Detect which cell encompasses the target text, then output its [x, y] center coordinate. 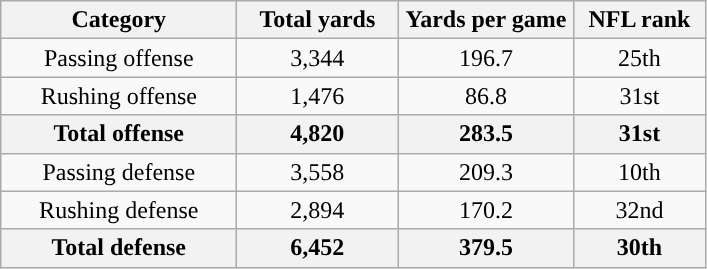
196.7 [486, 58]
1,476 [318, 96]
Passing defense [119, 172]
Total offense [119, 134]
25th [640, 58]
3,558 [318, 172]
Yards per game [486, 20]
6,452 [318, 248]
Total defense [119, 248]
Total yards [318, 20]
2,894 [318, 210]
32nd [640, 210]
4,820 [318, 134]
NFL rank [640, 20]
283.5 [486, 134]
Rushing offense [119, 96]
209.3 [486, 172]
10th [640, 172]
Passing offense [119, 58]
379.5 [486, 248]
30th [640, 248]
86.8 [486, 96]
170.2 [486, 210]
3,344 [318, 58]
Rushing defense [119, 210]
Category [119, 20]
